Scan for the cell matching the given text and deliver its [x, y] coordinate at center. 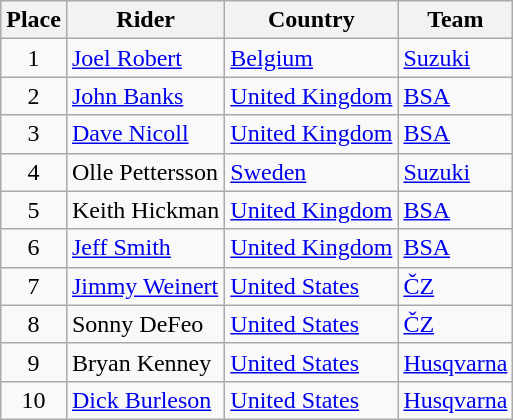
6 [34, 248]
Jimmy Weinert [145, 286]
Sonny DeFeo [145, 324]
Joel Robert [145, 58]
Rider [145, 20]
7 [34, 286]
2 [34, 96]
Jeff Smith [145, 248]
4 [34, 172]
Place [34, 20]
Country [312, 20]
Olle Pettersson [145, 172]
Bryan Kenney [145, 362]
John Banks [145, 96]
Keith Hickman [145, 210]
Sweden [312, 172]
8 [34, 324]
5 [34, 210]
Dick Burleson [145, 400]
3 [34, 134]
1 [34, 58]
Dave Nicoll [145, 134]
10 [34, 400]
Belgium [312, 58]
9 [34, 362]
Team [456, 20]
